Detect which cell encompasses the target text, then output its (x, y) center coordinate. 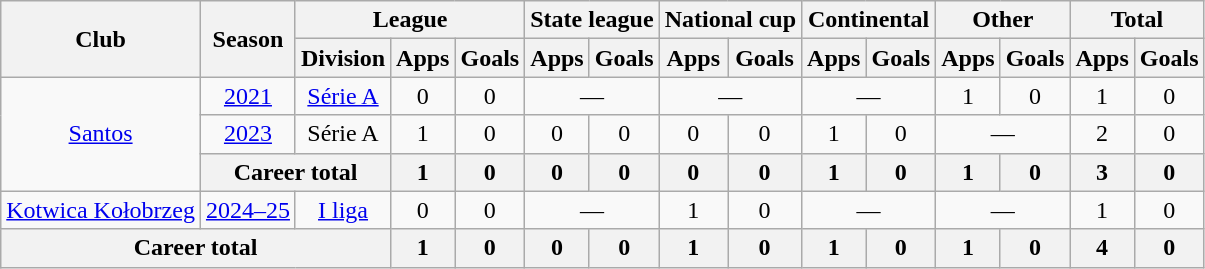
Season (248, 39)
National cup (730, 20)
Santos (101, 134)
Division (342, 58)
Club (101, 39)
Total (1137, 20)
League (410, 20)
Other (1003, 20)
2 (1102, 134)
State league (592, 20)
3 (1102, 172)
2024–25 (248, 210)
4 (1102, 248)
2023 (248, 134)
2021 (248, 96)
Continental (869, 20)
I liga (342, 210)
Kotwica Kołobrzeg (101, 210)
